Find where the given text appears and provide that cell's center as (X, Y) coordinate. 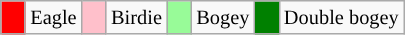
Eagle (53, 17)
Double bogey (342, 17)
Birdie (136, 17)
Bogey (222, 17)
